Locate the cell with the specified text and output its [x, y] center coordinate. 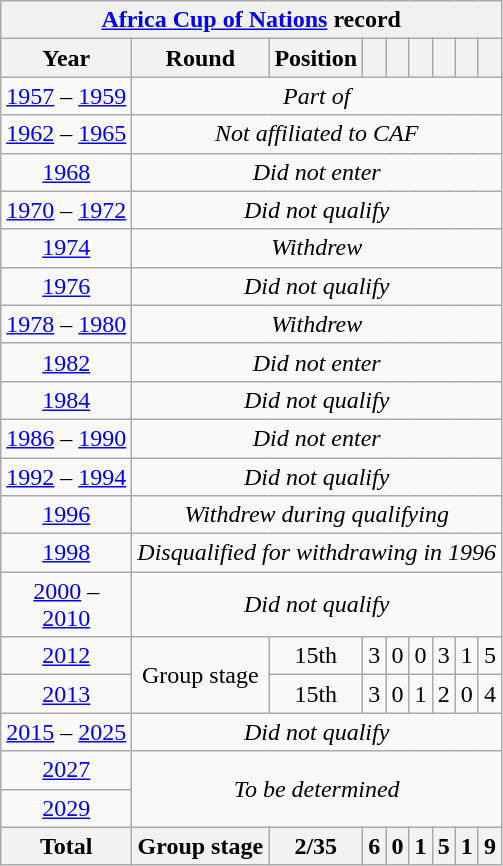
Round [200, 58]
2/35 [316, 846]
1996 [66, 515]
Withdrew during qualifying [317, 515]
1978 – 1980 [66, 324]
1998 [66, 553]
1982 [66, 362]
1970 – 1972 [66, 210]
Total [66, 846]
6 [374, 846]
Disqualified for withdrawing in 1996 [317, 553]
2012 [66, 656]
1986 – 1990 [66, 438]
1957 – 1959 [66, 96]
2029 [66, 808]
Year [66, 58]
2 [444, 694]
Africa Cup of Nations record [252, 20]
2027 [66, 770]
9 [490, 846]
1968 [66, 172]
4 [490, 694]
1962 – 1965 [66, 134]
To be determined [317, 789]
Part of [317, 96]
1976 [66, 286]
1984 [66, 400]
Position [316, 58]
2013 [66, 694]
Not affiliated to CAF [317, 134]
1992 – 1994 [66, 477]
1974 [66, 248]
2015 – 2025 [66, 732]
2000 – 2010 [66, 604]
